Locate the cell with the specified text and output its [x, y] center coordinate. 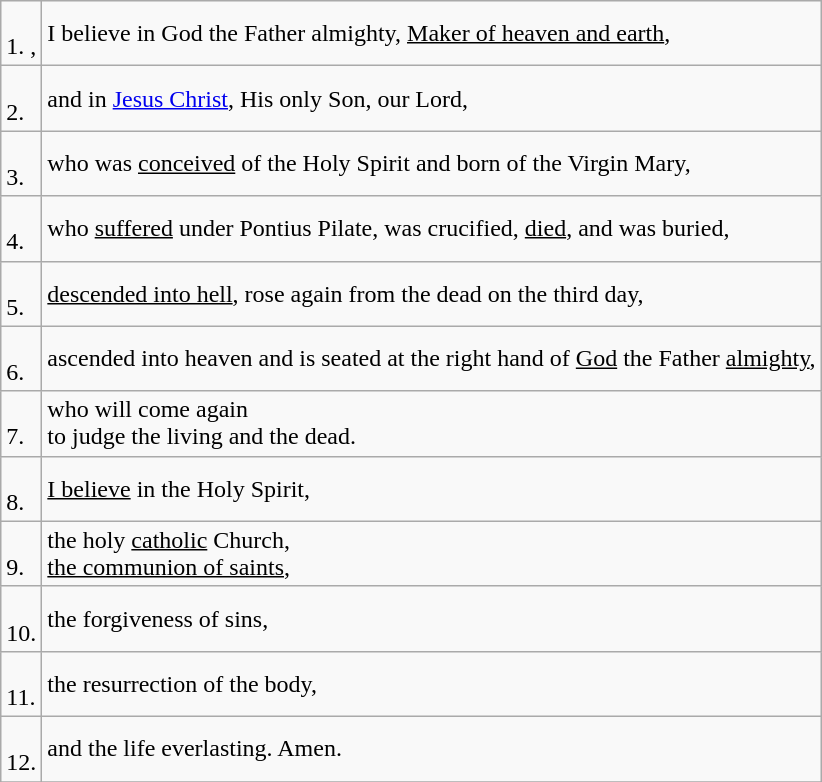
descended into hell, rose again from the dead on the third day, [432, 294]
8. [22, 488]
6. [22, 358]
4. [22, 228]
the holy catholic Church,the communion of saints, [432, 554]
who will come againto judge the living and the dead. [432, 424]
11. [22, 684]
ascended into heaven and is seated at the right hand of God the Father almighty, [432, 358]
9. [22, 554]
12. [22, 748]
the forgiveness of sins, [432, 618]
who suffered under Pontius Pilate, was crucified, died, and was buried, [432, 228]
1. , [22, 34]
2. [22, 98]
5. [22, 294]
the resurrection of the body, [432, 684]
3. [22, 164]
and in Jesus Christ, His only Son, our Lord, [432, 98]
who was conceived of the Holy Spirit and born of the Virgin Mary, [432, 164]
I believe in the Holy Spirit, [432, 488]
and the life everlasting. Amen. [432, 748]
I believe in God the Father almighty, Maker of heaven and earth, [432, 34]
7. [22, 424]
10. [22, 618]
